Pinpoint the cell where the given text exists, returning its (x, y) midpoint coordinate. 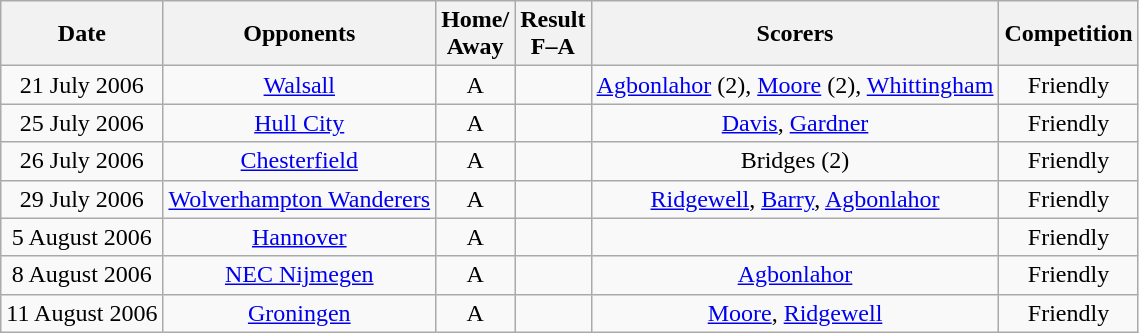
Date (82, 34)
Agbonlahor (2), Moore (2), Whittingham (795, 85)
Davis, Gardner (795, 123)
Chesterfield (300, 161)
Walsall (300, 85)
11 August 2006 (82, 313)
Wolverhampton Wanderers (300, 199)
Opponents (300, 34)
29 July 2006 (82, 199)
5 August 2006 (82, 237)
Agbonlahor (795, 275)
26 July 2006 (82, 161)
Hannover (300, 237)
Moore, Ridgewell (795, 313)
NEC Nijmegen (300, 275)
Scorers (795, 34)
8 August 2006 (82, 275)
Ridgewell, Barry, Agbonlahor (795, 199)
25 July 2006 (82, 123)
Bridges (2) (795, 161)
21 July 2006 (82, 85)
ResultF–A (553, 34)
Groningen (300, 313)
Hull City (300, 123)
Competition (1068, 34)
Home/Away (476, 34)
